Capture the cell that displays the provided text and extract its [X, Y] central coordinate. 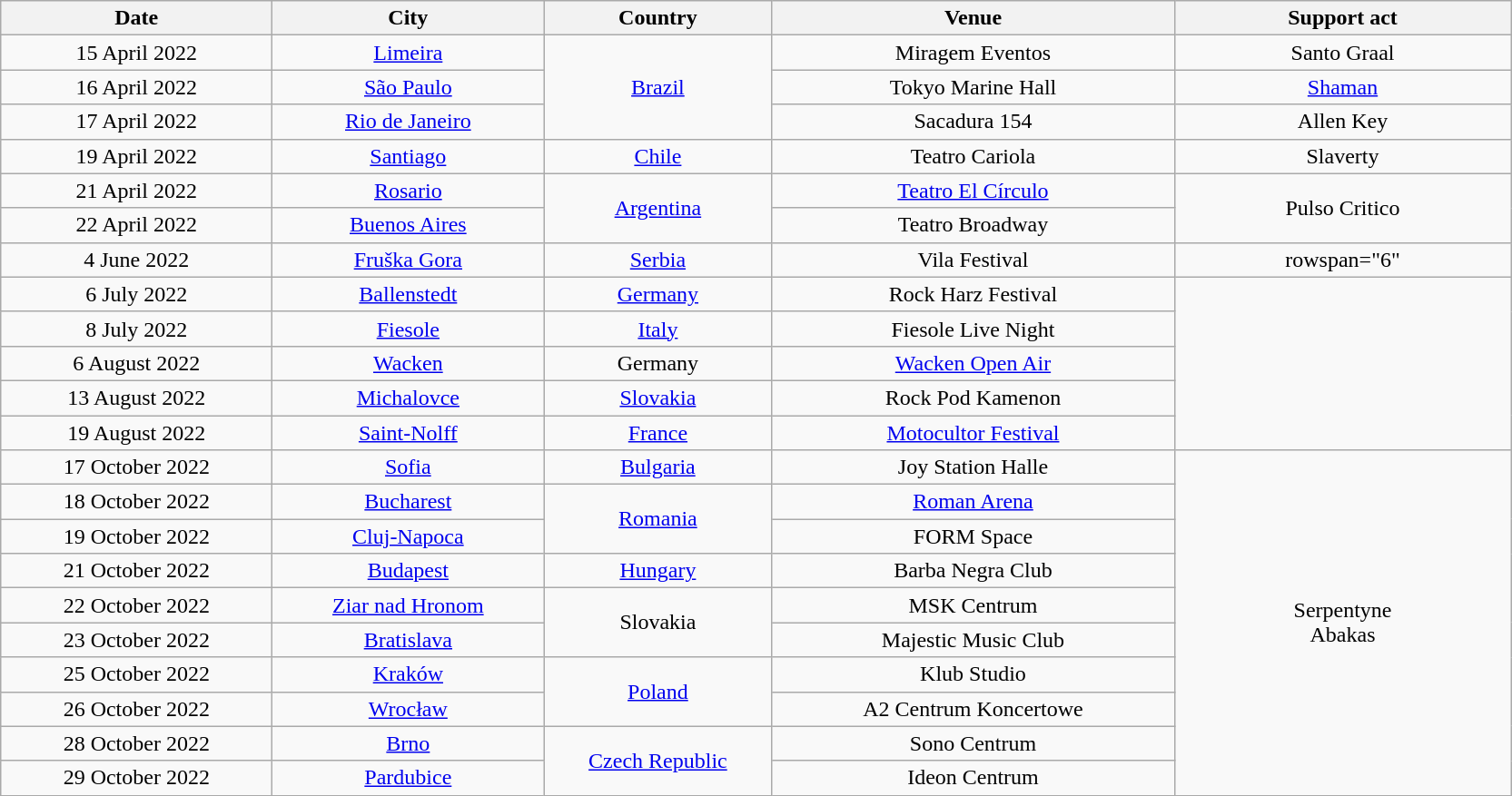
19 October 2022 [136, 536]
29 October 2022 [136, 778]
Motocultor Festival [973, 433]
Date [136, 18]
21 April 2022 [136, 191]
15 April 2022 [136, 53]
Limeira [409, 53]
Sofia [409, 467]
Romania [657, 519]
8 July 2022 [136, 329]
Klub Studio [973, 674]
Bulgaria [657, 467]
Budapest [409, 571]
16 April 2022 [136, 87]
Pulso Critico [1342, 208]
21 October 2022 [136, 571]
4 June 2022 [136, 260]
Brazil [657, 87]
Pardubice [409, 778]
6 July 2022 [136, 294]
Czech Republic [657, 761]
SerpentyneAbakas [1342, 623]
Sacadura 154 [973, 122]
Michalovce [409, 398]
A2 Centrum Koncertowe [973, 709]
19 August 2022 [136, 433]
FORM Space [973, 536]
Poland [657, 692]
22 October 2022 [136, 605]
Brno [409, 743]
17 April 2022 [136, 122]
Miragem Eventos [973, 53]
Wrocław [409, 709]
Rio de Janeiro [409, 122]
Wacken [409, 363]
Bratislava [409, 640]
Ideon Centrum [973, 778]
6 August 2022 [136, 363]
Rosario [409, 191]
Ballenstedt [409, 294]
Kraków [409, 674]
São Paulo [409, 87]
Joy Station Halle [973, 467]
17 October 2022 [136, 467]
Venue [973, 18]
Chile [657, 156]
MSK Centrum [973, 605]
13 August 2022 [136, 398]
Tokyo Marine Hall [973, 87]
18 October 2022 [136, 502]
Slaverty [1342, 156]
26 October 2022 [136, 709]
23 October 2022 [136, 640]
Allen Key [1342, 122]
Santiago [409, 156]
Rock Harz Festival [973, 294]
Rock Pod Kamenon [973, 398]
Teatro El Círculo [973, 191]
Hungary [657, 571]
Country [657, 18]
Ziar nad Hronom [409, 605]
France [657, 433]
Cluj-Napoca [409, 536]
25 October 2022 [136, 674]
Italy [657, 329]
Wacken Open Air [973, 363]
Bucharest [409, 502]
Sono Centrum [973, 743]
Saint-Nolff [409, 433]
22 April 2022 [136, 225]
Majestic Music Club [973, 640]
Serbia [657, 260]
Support act [1342, 18]
rowspan="6" [1342, 260]
Santo Graal [1342, 53]
Teatro Broadway [973, 225]
Fruška Gora [409, 260]
Buenos Aires [409, 225]
Vila Festival [973, 260]
Shaman [1342, 87]
Fiesole Live Night [973, 329]
Barba Negra Club [973, 571]
Fiesole [409, 329]
Roman Arena [973, 502]
28 October 2022 [136, 743]
Argentina [657, 208]
19 April 2022 [136, 156]
City [409, 18]
Teatro Cariola [973, 156]
